Determine the [x, y] coordinate at the center of the cell enclosing the given text.  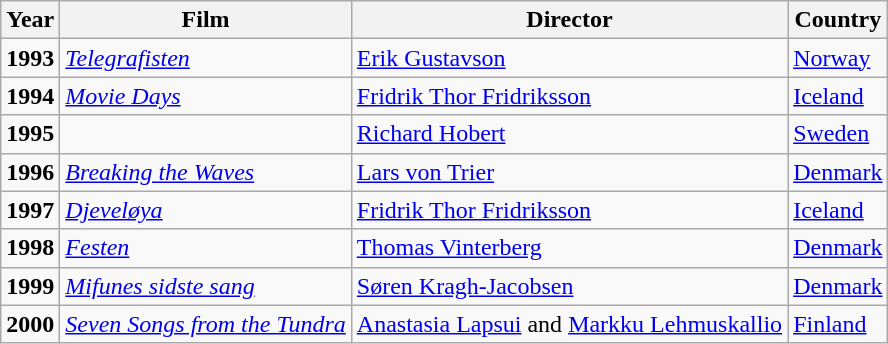
1994 [30, 96]
1997 [30, 210]
Finland [838, 324]
1998 [30, 248]
Movie Days [206, 96]
Anastasia Lapsui and Markku Lehmuskallio [569, 324]
Søren Kragh-Jacobsen [569, 286]
Norway [838, 58]
1993 [30, 58]
1996 [30, 172]
1995 [30, 134]
Seven Songs from the Tundra [206, 324]
Year [30, 20]
Mifunes sidste sang [206, 286]
Djeveløya [206, 210]
Country [838, 20]
Festen [206, 248]
1999 [30, 286]
Director [569, 20]
Sweden [838, 134]
Thomas Vinterberg [569, 248]
Film [206, 20]
2000 [30, 324]
Richard Hobert [569, 134]
Telegrafisten [206, 58]
Lars von Trier [569, 172]
Erik Gustavson [569, 58]
Breaking the Waves [206, 172]
